Return the (X, Y) coordinate for the center point of the cell that contains the specified text.  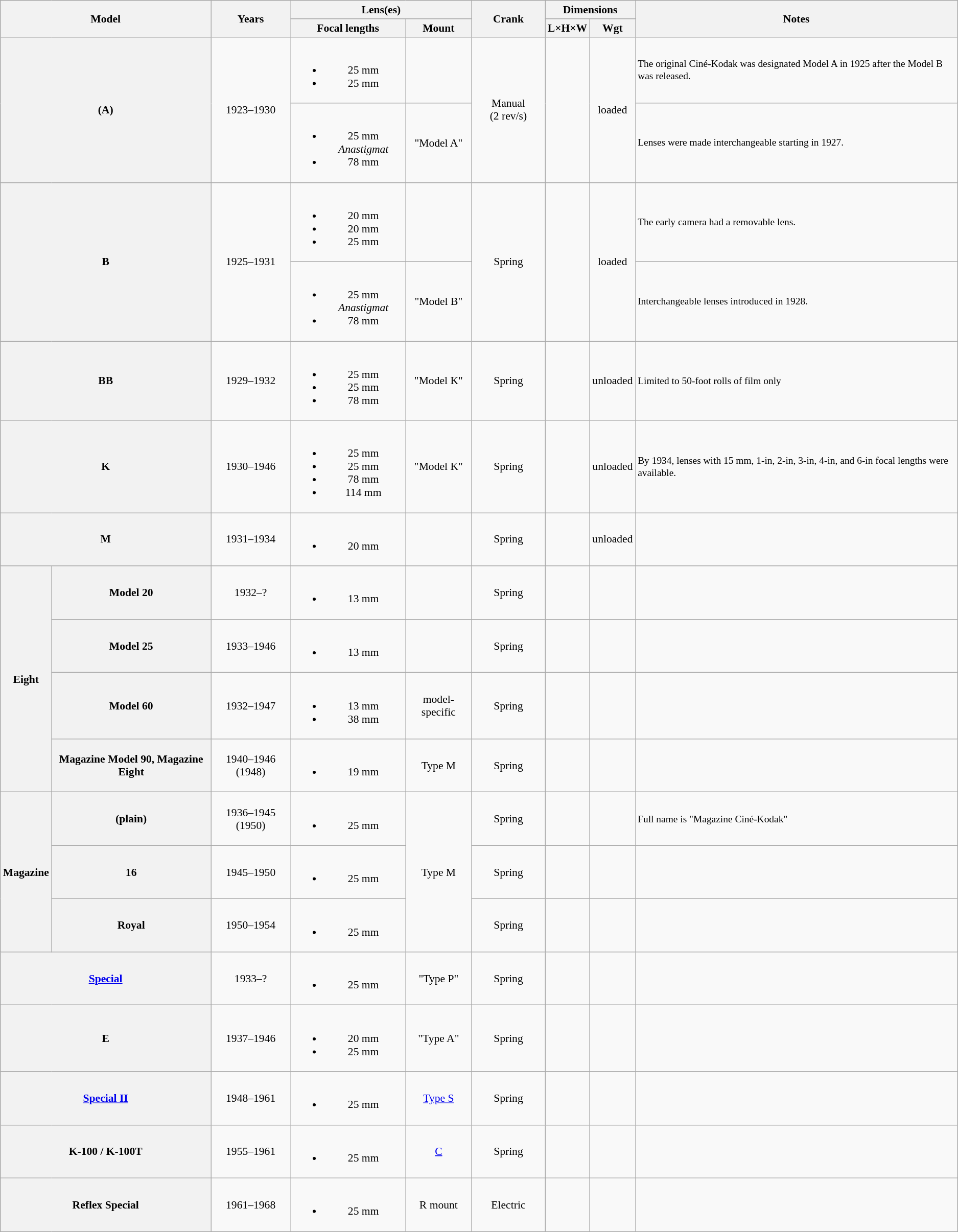
Special (106, 979)
Special II (106, 1098)
1955–1961 (251, 1151)
Notes (797, 18)
Model (106, 18)
13 mm 38 mm (348, 706)
Model 20 (131, 593)
1925–1931 (251, 262)
L×H×W (568, 28)
(A) (106, 109)
E (106, 1038)
1932–1947 (251, 706)
K (106, 467)
B (106, 262)
(plain) (131, 819)
1940–1946 (1948) (251, 766)
1948–1961 (251, 1098)
1950–1954 (251, 926)
20 mm 25 mm (348, 1038)
25 mm 25 mm 78 mm 114 mm (348, 467)
"Model A" (439, 143)
1937–1946 (251, 1038)
1945–1950 (251, 872)
20 mm (348, 539)
Years (251, 18)
Magazine Model 90, Magazine Eight (131, 766)
Limited to 50-foot rolls of film only (797, 381)
Interchangeable lenses introduced in 1928. (797, 301)
By 1934, lenses with 15 mm, 1-in, 2-in, 3-in, 4-in, and 6-in focal lengths were available. (797, 467)
1961–1968 (251, 1205)
C (439, 1151)
Electric (508, 1205)
1932–? (251, 593)
1933–? (251, 979)
Lenses were made interchangeable starting in 1927. (797, 143)
"Type A" (439, 1038)
R mount (439, 1205)
"Model B" (439, 301)
1930–1946 (251, 467)
1929–1932 (251, 381)
Full name is "Magazine Ciné-Kodak" (797, 819)
20 mm 20 mm 25 mm (348, 222)
Lens(es) (381, 10)
Type S (439, 1098)
16 (131, 872)
K-100 / K-100T (106, 1151)
Focal lengths (348, 28)
19 mm (348, 766)
Crank (508, 18)
Manual (2 rev/s) (508, 109)
Reflex Special (106, 1205)
The early camera had a removable lens. (797, 222)
1936–1945 (1950) (251, 819)
1931–1934 (251, 539)
M (106, 539)
BB (106, 381)
Model 60 (131, 706)
Magazine (26, 872)
1933–1946 (251, 646)
Model 25 (131, 646)
25 mm 25 mm 78 mm (348, 381)
1923–1930 (251, 109)
model-specific (439, 706)
Mount (439, 28)
25 mm 25 mm (348, 70)
"Type P" (439, 979)
The original Ciné-Kodak was designated Model A in 1925 after the Model B was released. (797, 70)
Eight (26, 679)
Wgt (612, 28)
Royal (131, 926)
Dimensions (591, 10)
